Identify which cell holds the provided text, then report its [X, Y] central coordinate. 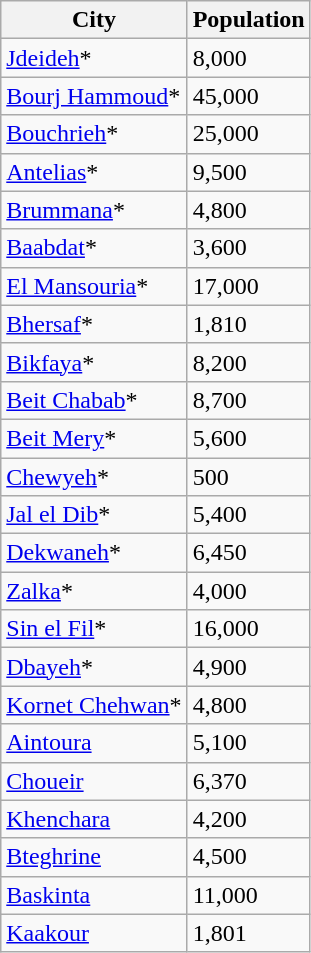
Aintoura [94, 743]
Jdeideh* [94, 58]
Dekwaneh* [94, 553]
4,000 [248, 591]
4,200 [248, 819]
El Mansouria* [94, 286]
1,810 [248, 324]
45,000 [248, 96]
Sin el Fil* [94, 629]
Baabdat* [94, 248]
Antelias* [94, 172]
8,200 [248, 362]
Dbayeh* [94, 667]
500 [248, 477]
Kornet Chehwan* [94, 705]
Population [248, 20]
3,600 [248, 248]
Choueir [94, 781]
1,801 [248, 933]
Beit Mery* [94, 438]
5,100 [248, 743]
5,400 [248, 515]
8,000 [248, 58]
9,500 [248, 172]
Bourj Hammoud* [94, 96]
Jal el Dib* [94, 515]
Baskinta [94, 895]
Kaakour [94, 933]
City [94, 20]
Bteghrine [94, 857]
6,450 [248, 553]
4,900 [248, 667]
16,000 [248, 629]
Chewyeh* [94, 477]
11,000 [248, 895]
25,000 [248, 134]
Zalka* [94, 591]
5,600 [248, 438]
Bouchrieh* [94, 134]
8,700 [248, 400]
Beit Chabab* [94, 400]
Brummana* [94, 210]
4,500 [248, 857]
6,370 [248, 781]
17,000 [248, 286]
Khenchara [94, 819]
Bikfaya* [94, 362]
Bhersaf* [94, 324]
